Capture the cell that displays the provided text and extract its [X, Y] central coordinate. 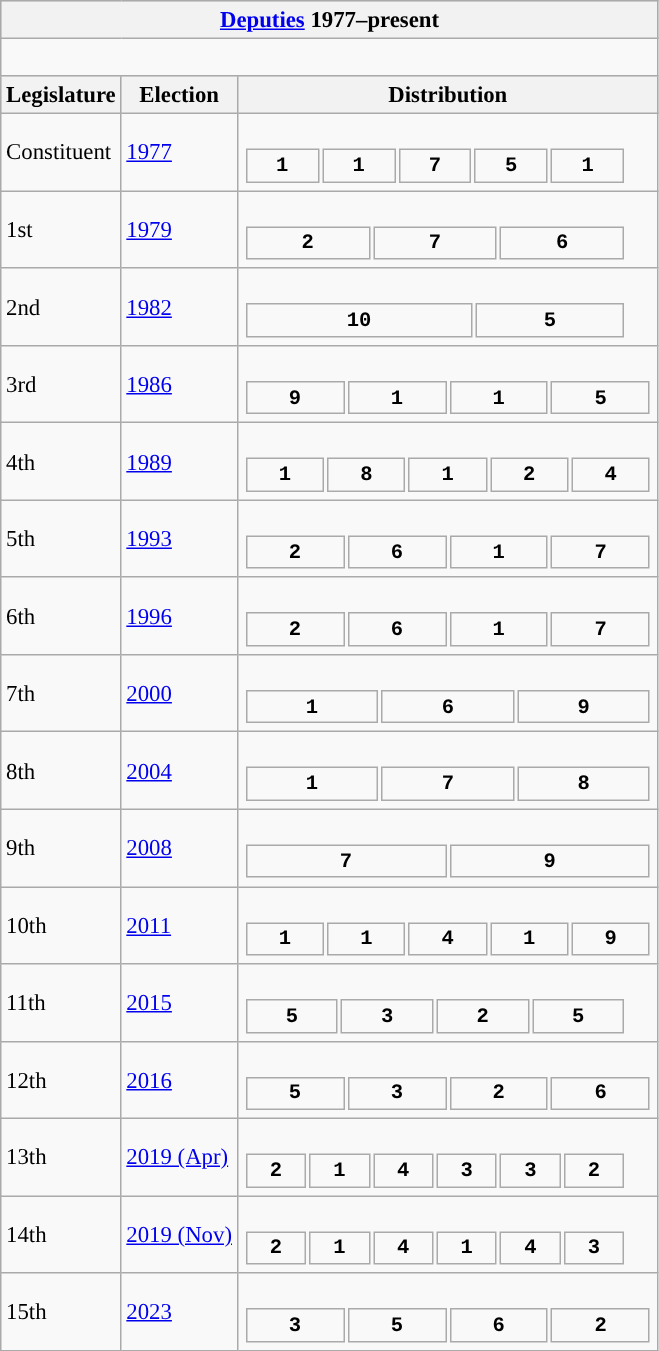
6th [61, 616]
3rd [61, 384]
7 9 [448, 848]
Deputies 1977–present [330, 20]
Election [179, 95]
2 7 6 [448, 230]
5 3 2 5 [448, 1002]
1982 [179, 306]
5 3 2 6 [448, 1080]
1986 [179, 384]
11th [61, 1002]
1977 [179, 152]
9 1 1 5 [448, 384]
1993 [179, 538]
1st [61, 230]
12th [61, 1080]
Legislature [61, 95]
13th [61, 1158]
14th [61, 1234]
2 1 4 1 4 3 [448, 1234]
1979 [179, 230]
9th [61, 848]
2015 [179, 1002]
1 1 4 1 9 [448, 926]
1 6 9 [448, 694]
1989 [179, 462]
2019 (Apr) [179, 1158]
1 1 7 5 1 [448, 152]
1 8 1 2 4 [448, 462]
5th [61, 538]
8th [61, 770]
15th [61, 1312]
2011 [179, 926]
Constituent [61, 152]
2004 [179, 770]
2023 [179, 1312]
2000 [179, 694]
10th [61, 926]
10 [360, 321]
2019 (Nov) [179, 1234]
1996 [179, 616]
2008 [179, 848]
10 5 [448, 306]
3 5 6 2 [448, 1312]
2016 [179, 1080]
4th [61, 462]
2nd [61, 306]
7th [61, 694]
1 7 8 [448, 770]
2 1 4 3 3 2 [448, 1158]
Distribution [448, 95]
